For the text-containing cell, return its midpoint in (X, Y) coordinate format. 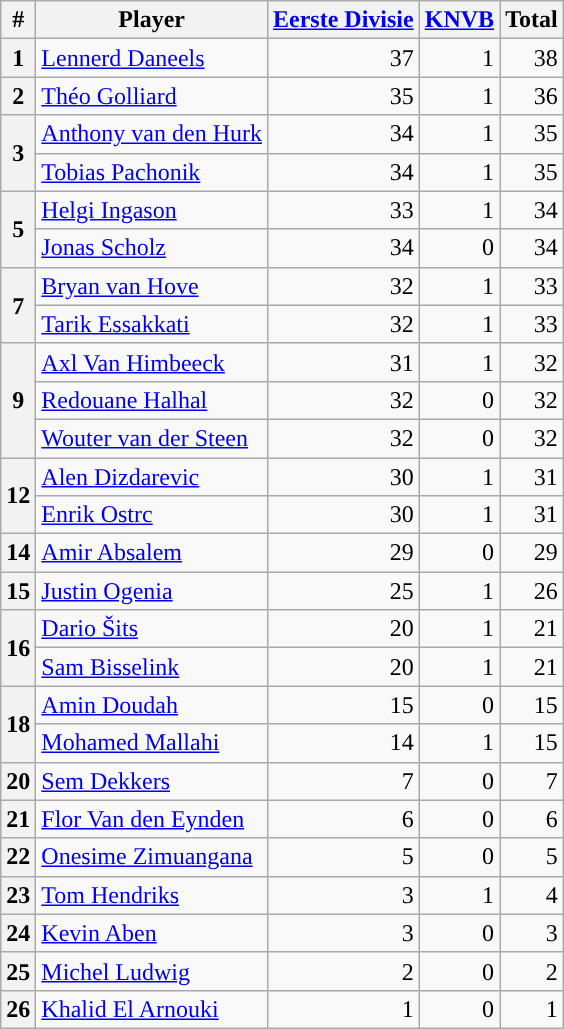
Eerste Divisie (344, 20)
Théo Golliard (152, 96)
36 (532, 96)
24 (18, 933)
Bryan van Hove (152, 286)
Helgi Ingason (152, 210)
Anthony van den Hurk (152, 134)
Axl Van Himbeeck (152, 362)
Tarik Essakkati (152, 324)
Player (152, 20)
Wouter van der Steen (152, 438)
Sem Dekkers (152, 781)
Justin Ogenia (152, 591)
Sam Bisselink (152, 667)
Khalid El Arnouki (152, 1009)
Tobias Pachonik (152, 172)
KNVB (459, 20)
9 (18, 400)
Amir Absalem (152, 553)
37 (344, 58)
Total (532, 20)
Enrik Ostrc (152, 515)
Tom Hendriks (152, 895)
Amin Doudah (152, 705)
4 (532, 895)
Dario Šits (152, 629)
Kevin Aben (152, 933)
Flor Van den Eynden (152, 819)
Lennerd Daneels (152, 58)
Redouane Halhal (152, 400)
Michel Ludwig (152, 971)
Jonas Scholz (152, 248)
18 (18, 724)
16 (18, 648)
12 (18, 496)
# (18, 20)
Onesime Zimuangana (152, 857)
Alen Dizdarevic (152, 477)
Mohamed Mallahi (152, 743)
38 (532, 58)
23 (18, 895)
22 (18, 857)
